Capture the cell that displays the provided text and extract its [x, y] central coordinate. 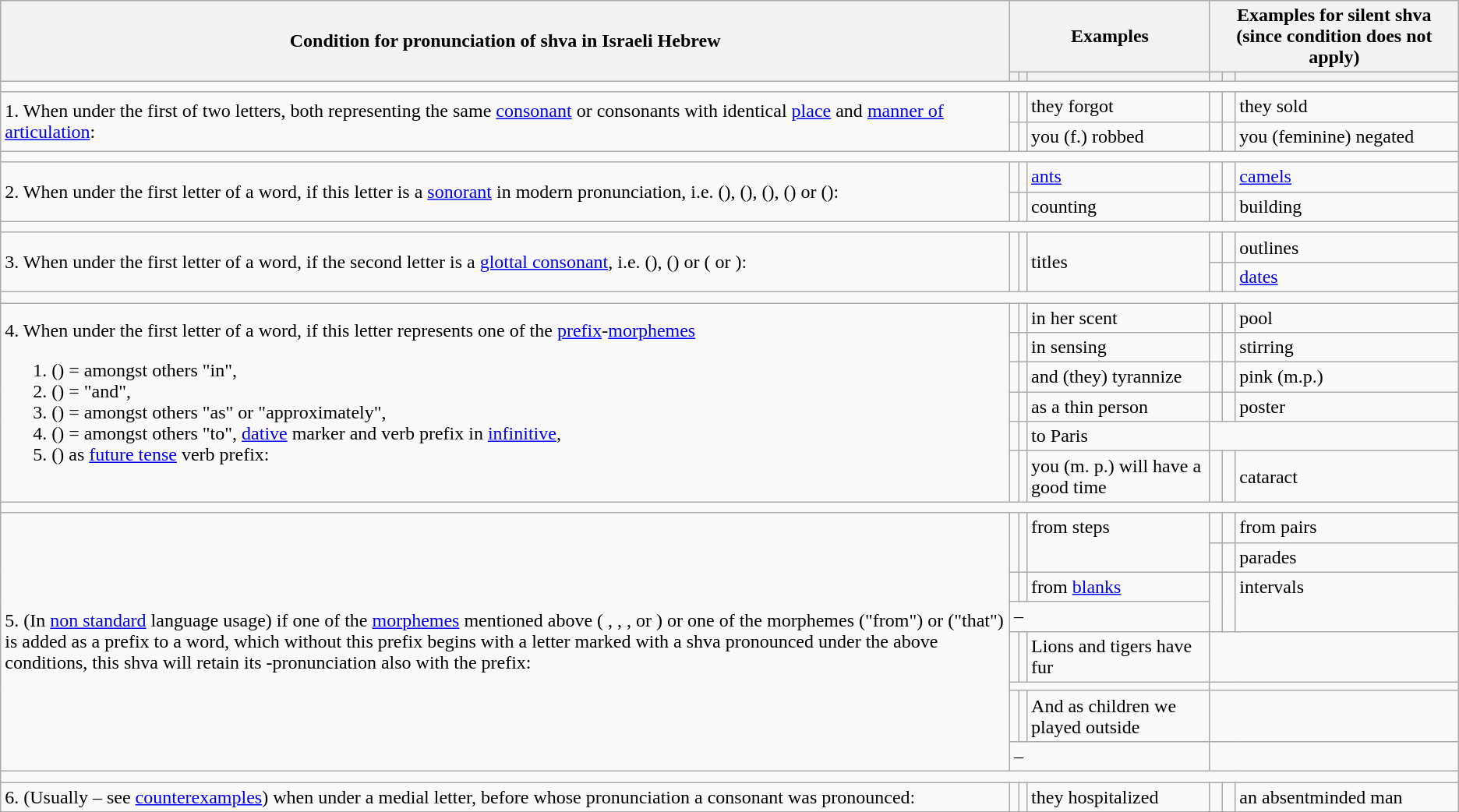
an absentminded man [1347, 797]
from blanks [1119, 587]
building [1347, 207]
Examples [1110, 37]
Condition for pronunciation of shva in Israeli Hebrew [505, 41]
counting [1119, 207]
poster [1347, 407]
outlines [1347, 247]
they hospitalized [1119, 797]
3. When under the first letter of a word, if the second letter is a glottal consonant, i.e. (), () or ( or ): [505, 262]
and (they) tyrannize [1119, 377]
6. (Usually – see counterexamples) when under a medial letter, before whose pronunciation a consonant was pronounced: [505, 797]
you (m. p.) will have a good time [1119, 477]
1. When under the first of two letters, both representing the same consonant or consonants with identical place and manner of articulation: [505, 122]
camels [1347, 177]
stirring [1347, 348]
parades [1347, 557]
Examples for silent shva (since condition does not apply) [1334, 37]
Lions and tigers have fur [1119, 656]
to Paris [1119, 436]
you (feminine) negated [1347, 136]
ants [1119, 177]
titles [1119, 262]
in sensing [1119, 348]
intervals [1347, 602]
dates [1347, 277]
2. When under the first letter of a word, if this letter is a sonorant in modern pronunciation, i.e. (), (), (), () or (): [505, 192]
they forgot [1119, 107]
from pairs [1347, 528]
pink (m.p.) [1347, 377]
from steps [1119, 542]
they sold [1347, 107]
you (f.) robbed [1119, 136]
as a thin person [1119, 407]
pool [1347, 317]
in her scent [1119, 317]
cataract [1347, 477]
And as children we played outside [1119, 715]
